Extract the [X, Y] coordinate from the center of the cell holding the provided text.  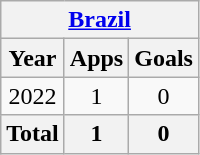
Apps [96, 58]
2022 [33, 96]
Brazil [100, 20]
Year [33, 58]
Total [33, 134]
Goals [164, 58]
